Search for the cell housing the specified text and yield its [X, Y] center coordinate. 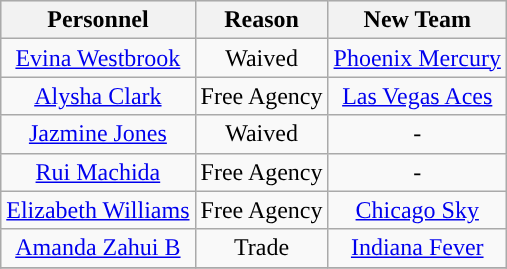
Las Vegas Aces [417, 96]
Jazmine Jones [98, 134]
Phoenix Mercury [417, 58]
Alysha Clark [98, 96]
Elizabeth Williams [98, 210]
Trade [262, 248]
Indiana Fever [417, 248]
Evina Westbrook [98, 58]
Chicago Sky [417, 210]
Amanda Zahui B [98, 248]
New Team [417, 20]
Reason [262, 20]
Rui Machida [98, 172]
Personnel [98, 20]
